For the text-containing cell, return its midpoint in (X, Y) coordinate format. 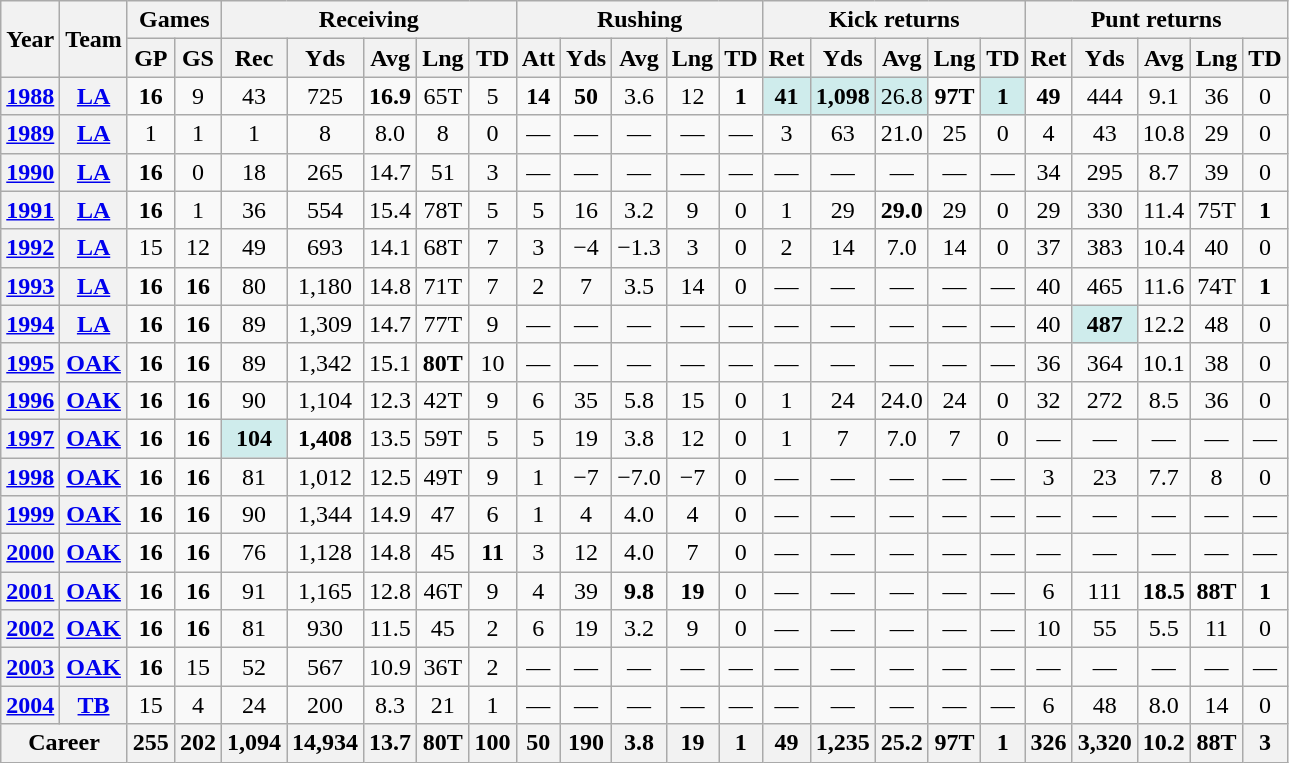
36T (443, 667)
326 (1048, 743)
265 (326, 172)
47 (443, 515)
Year (30, 39)
15.4 (390, 210)
14,934 (326, 743)
77T (443, 324)
8.3 (390, 705)
−7.0 (640, 477)
7.7 (1164, 477)
10.1 (1164, 362)
693 (326, 248)
37 (1048, 248)
63 (842, 134)
23 (1104, 477)
24.0 (902, 400)
1997 (30, 438)
1,094 (254, 743)
1,165 (326, 591)
1995 (30, 362)
59T (443, 438)
725 (326, 96)
3,320 (1104, 743)
8.7 (1164, 172)
104 (254, 438)
42T (443, 400)
272 (1104, 400)
71T (443, 286)
55 (1104, 629)
25.2 (902, 743)
5.8 (640, 400)
1,235 (842, 743)
TB (94, 705)
111 (1104, 591)
25 (954, 134)
1,342 (326, 362)
1999 (30, 515)
2000 (30, 553)
46T (443, 591)
330 (1104, 210)
65T (443, 96)
364 (1104, 362)
78T (443, 210)
10.8 (1164, 134)
38 (1216, 362)
Rushing (640, 20)
29.0 (902, 210)
68T (443, 248)
1,128 (326, 553)
1,012 (326, 477)
190 (586, 743)
1,180 (326, 286)
10.4 (1164, 248)
−1.3 (640, 248)
Team (94, 39)
9.1 (1164, 96)
1,104 (326, 400)
3.6 (640, 96)
13.5 (390, 438)
2004 (30, 705)
Career (64, 743)
74T (1216, 286)
1,344 (326, 515)
1,309 (326, 324)
21.0 (902, 134)
2003 (30, 667)
35 (586, 400)
GP (150, 58)
12.2 (1164, 324)
1989 (30, 134)
41 (786, 96)
930 (326, 629)
444 (1104, 96)
295 (1104, 172)
15.1 (390, 362)
554 (326, 210)
Att (538, 58)
91 (254, 591)
34 (1048, 172)
Receiving (368, 20)
1991 (30, 210)
GS (198, 58)
2001 (30, 591)
16.9 (390, 96)
1994 (30, 324)
255 (150, 743)
Punt returns (1156, 20)
487 (1104, 324)
3.5 (640, 286)
49T (443, 477)
9.8 (640, 591)
1993 (30, 286)
100 (492, 743)
1990 (30, 172)
18 (254, 172)
11.5 (390, 629)
Rec (254, 58)
1996 (30, 400)
5.5 (1164, 629)
567 (326, 667)
21 (443, 705)
1992 (30, 248)
14.1 (390, 248)
Kick returns (894, 20)
8.5 (1164, 400)
32 (1048, 400)
383 (1104, 248)
−4 (586, 248)
10.2 (1164, 743)
1,098 (842, 96)
26.8 (902, 96)
51 (443, 172)
1988 (30, 96)
2002 (30, 629)
465 (1104, 286)
18.5 (1164, 591)
12.5 (390, 477)
12.8 (390, 591)
202 (198, 743)
Games (174, 20)
80 (254, 286)
75T (1216, 210)
11.6 (1164, 286)
12.3 (390, 400)
11.4 (1164, 210)
1,408 (326, 438)
76 (254, 553)
13.7 (390, 743)
1998 (30, 477)
10.9 (390, 667)
14.9 (390, 515)
52 (254, 667)
200 (326, 705)
